Extract the [x, y] coordinate from the center of the cell holding the provided text.  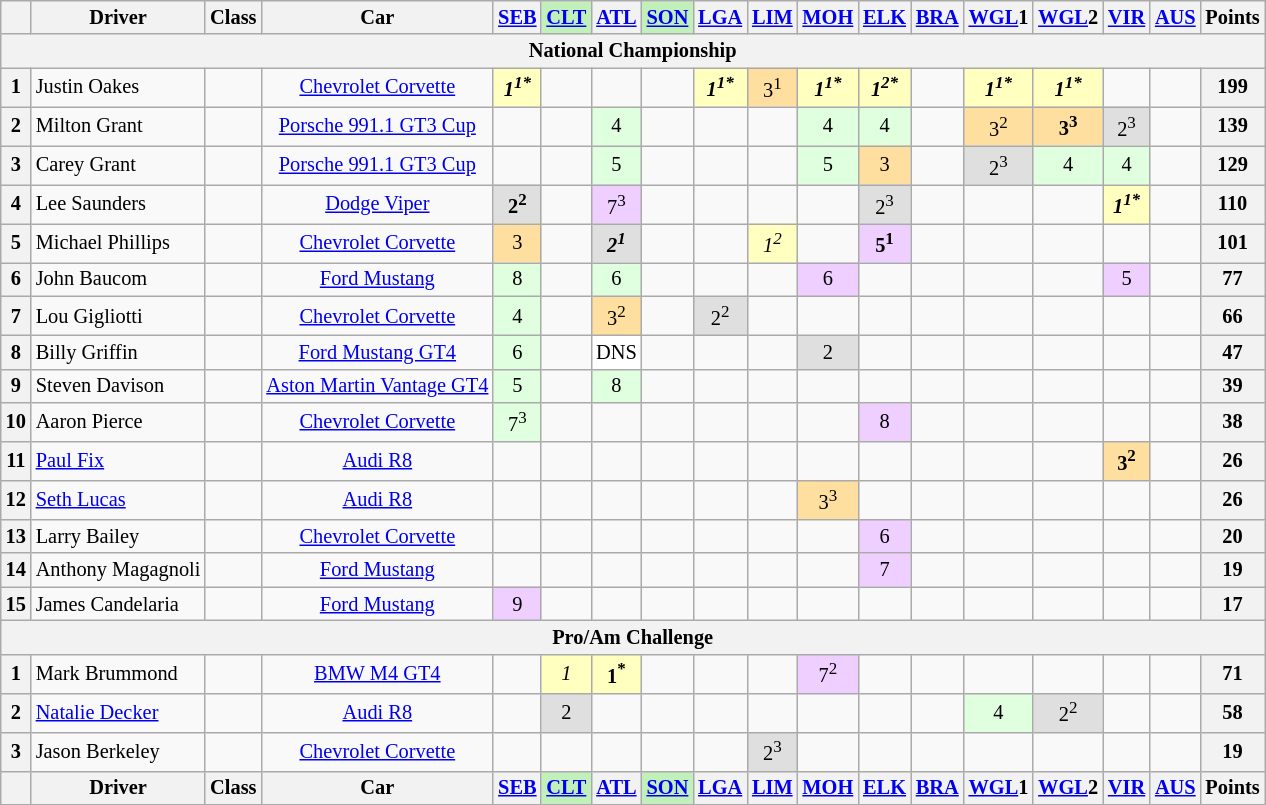
Carey Grant [118, 166]
Aston Martin Vantage GT4 [377, 386]
Justin Oakes [118, 88]
James Candelaria [118, 604]
51 [884, 242]
National Championship [633, 51]
199 [1233, 88]
Paul Fix [118, 460]
BMW M4 GT4 [377, 674]
Milton Grant [118, 126]
Lou Gigliotti [118, 316]
129 [1233, 166]
17 [1233, 604]
Seth Lucas [118, 500]
139 [1233, 126]
21 [616, 242]
John Baucom [118, 279]
72 [828, 674]
13 [16, 536]
71 [1233, 674]
Dodge Viper [377, 204]
38 [1233, 422]
Aaron Pierce [118, 422]
20 [1233, 536]
47 [1233, 352]
Anthony Magagnoli [118, 570]
101 [1233, 242]
15 [16, 604]
1* [616, 674]
Jason Berkeley [118, 752]
11 [16, 460]
Natalie Decker [118, 712]
58 [1233, 712]
12* [884, 88]
31 [772, 88]
66 [1233, 316]
110 [1233, 204]
Larry Bailey [118, 536]
Steven Davison [118, 386]
Pro/Am Challenge [633, 637]
14 [16, 570]
Billy Griffin [118, 352]
39 [1233, 386]
Ford Mustang GT4 [377, 352]
Lee Saunders [118, 204]
77 [1233, 279]
10 [16, 422]
Mark Brummond [118, 674]
DNS [616, 352]
Michael Phillips [118, 242]
